Provide the [x, y] coordinate of the cell's center where the given text is located.  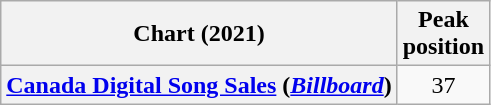
37 [443, 85]
Peakposition [443, 34]
Canada Digital Song Sales (Billboard) [199, 85]
Chart (2021) [199, 34]
